Identify which cell holds the provided text, then report its (X, Y) central coordinate. 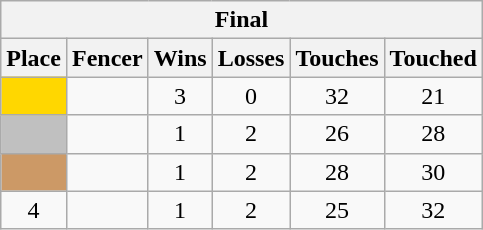
Fencer (107, 58)
30 (433, 172)
4 (34, 210)
0 (251, 96)
Touched (433, 58)
Place (34, 58)
Final (242, 20)
Wins (180, 58)
21 (433, 96)
26 (337, 134)
3 (180, 96)
Losses (251, 58)
Touches (337, 58)
25 (337, 210)
